Identify which cell holds the provided text, then report its (x, y) central coordinate. 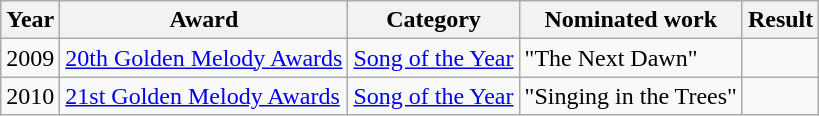
20th Golden Melody Awards (204, 58)
2010 (30, 96)
Result (780, 20)
"Singing in the Trees" (630, 96)
21st Golden Melody Awards (204, 96)
Category (434, 20)
Year (30, 20)
2009 (30, 58)
Nominated work (630, 20)
Award (204, 20)
"The Next Dawn" (630, 58)
